Identify which cell holds the provided text, then report its (x, y) central coordinate. 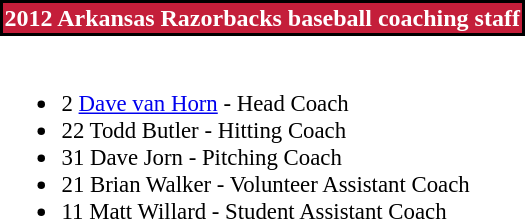
2012 Arkansas Razorbacks baseball coaching staff (262, 18)
